Scan for the cell matching the given text and deliver its [x, y] coordinate at center. 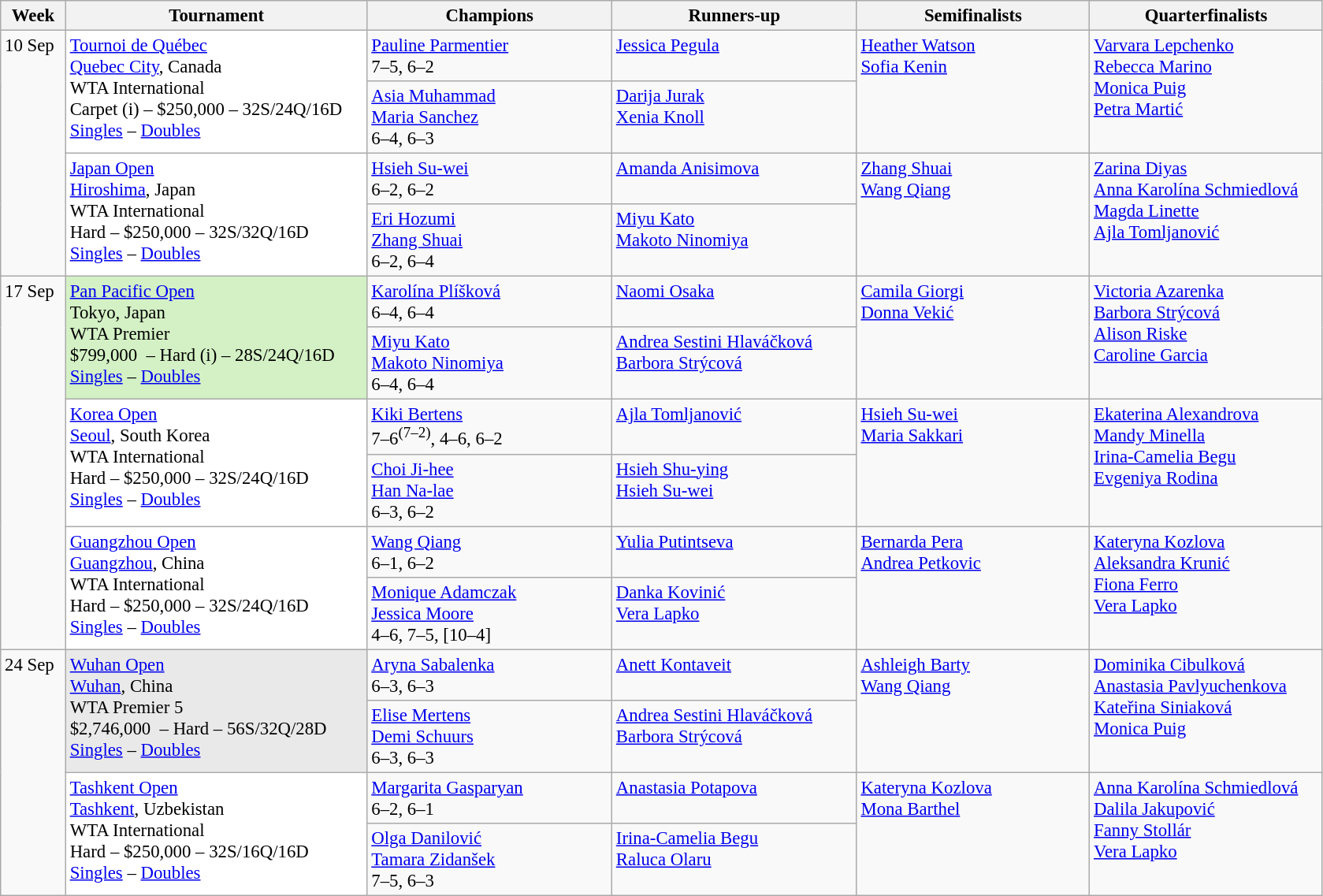
Pan Pacific Open Tokyo, JapanWTA Premier$799,000 – Hard (i) – 28S/24Q/16DSingles – Doubles [216, 338]
Runners-up [734, 16]
Margarita Gasparyan 6–2, 6–1 [490, 797]
Week [33, 16]
Japan Open Hiroshima, JapanWTA InternationalHard – $250,000 – 32S/32Q/16DSingles – Doubles [216, 215]
Ekaterina Alexandrova Mandy Minella Irina-Camelia Begu Evgeniya Rodina [1206, 463]
Victoria Azarenka Barbora Strýcová Alison Riske Caroline Garcia [1206, 338]
Wuhan Open Wuhan, ChinaWTA Premier 5$2,746,000 – Hard – 56S/32Q/28DSingles – Doubles [216, 711]
Danka Kovinić Vera Lapko [734, 613]
Karolína Plíšková 6–4, 6–4 [490, 303]
Olga Danilović Tamara Zidanšek 7–5, 6–3 [490, 860]
Eri Hozumi Zhang Shuai 6–2, 6–4 [490, 240]
Naomi Osaka [734, 303]
Asia Muhammad Maria Sanchez 6–4, 6–3 [490, 117]
Hsieh Su-wei Maria Sakkari [973, 463]
Choi Ji-hee Han Na-lae 6–3, 6–2 [490, 490]
Champions [490, 16]
Dominika Cibulková Anastasia Pavlyuchenkova Kateřina Siniaková Monica Puig [1206, 711]
Semifinalists [973, 16]
Pauline Parmentier 7–5, 6–2 [490, 57]
Miyu Kato Makoto Ninomiya 6–4, 6–4 [490, 364]
Kiki Bertens 7–6(7–2), 4–6, 6–2 [490, 427]
Jessica Pegula [734, 57]
10 Sep [33, 154]
Yulia Putintseva [734, 552]
Amanda Anisimova [734, 180]
Tournament [216, 16]
Anna Karolína Schmiedlová Dalila Jakupović Fanny Stollár Vera Lapko [1206, 834]
Zarina Diyas Anna Karolína Schmiedlová Magda Linette Ajla Tomljanović [1206, 215]
Anastasia Potapova [734, 797]
Aryna Sabalenka 6–3, 6–3 [490, 675]
Kateryna Kozlova Aleksandra Krunić Fiona Ferro Vera Lapko [1206, 588]
Tournoi de Québec Quebec City, CanadaWTA InternationalCarpet (i) – $250,000 – 32S/24Q/16DSingles – Doubles [216, 92]
Guangzhou Open Guangzhou, ChinaWTA InternationalHard – $250,000 – 32S/24Q/16DSingles – Doubles [216, 588]
Bernarda Pera Andrea Petkovic [973, 588]
Kateryna Kozlova Mona Barthel [973, 834]
Ashleigh Barty Wang Qiang [973, 711]
Hsieh Su-wei 6–2, 6–2 [490, 180]
Korea Open Seoul, South KoreaWTA InternationalHard – $250,000 – 32S/24Q/16DSingles – Doubles [216, 463]
Quarterfinalists [1206, 16]
Hsieh Shu-ying Hsieh Su-wei [734, 490]
Monique Adamczak Jessica Moore 4–6, 7–5, [10–4] [490, 613]
Miyu Kato Makoto Ninomiya [734, 240]
Wang Qiang 6–1, 6–2 [490, 552]
Anett Kontaveit [734, 675]
Zhang Shuai Wang Qiang [973, 215]
Elise Mertens Demi Schuurs 6–3, 6–3 [490, 737]
Tashkent Open Tashkent, UzbekistanWTA InternationalHard – $250,000 – 32S/16Q/16DSingles – Doubles [216, 834]
17 Sep [33, 463]
Heather Watson Sofia Kenin [973, 92]
Darija Jurak Xenia Knoll [734, 117]
Ajla Tomljanović [734, 427]
Irina-Camelia Begu Raluca Olaru [734, 860]
Varvara Lepchenko Rebecca Marino Monica Puig Petra Martić [1206, 92]
24 Sep [33, 772]
Camila Giorgi Donna Vekić [973, 338]
